Return [X, Y] of the center of cell containing provided text 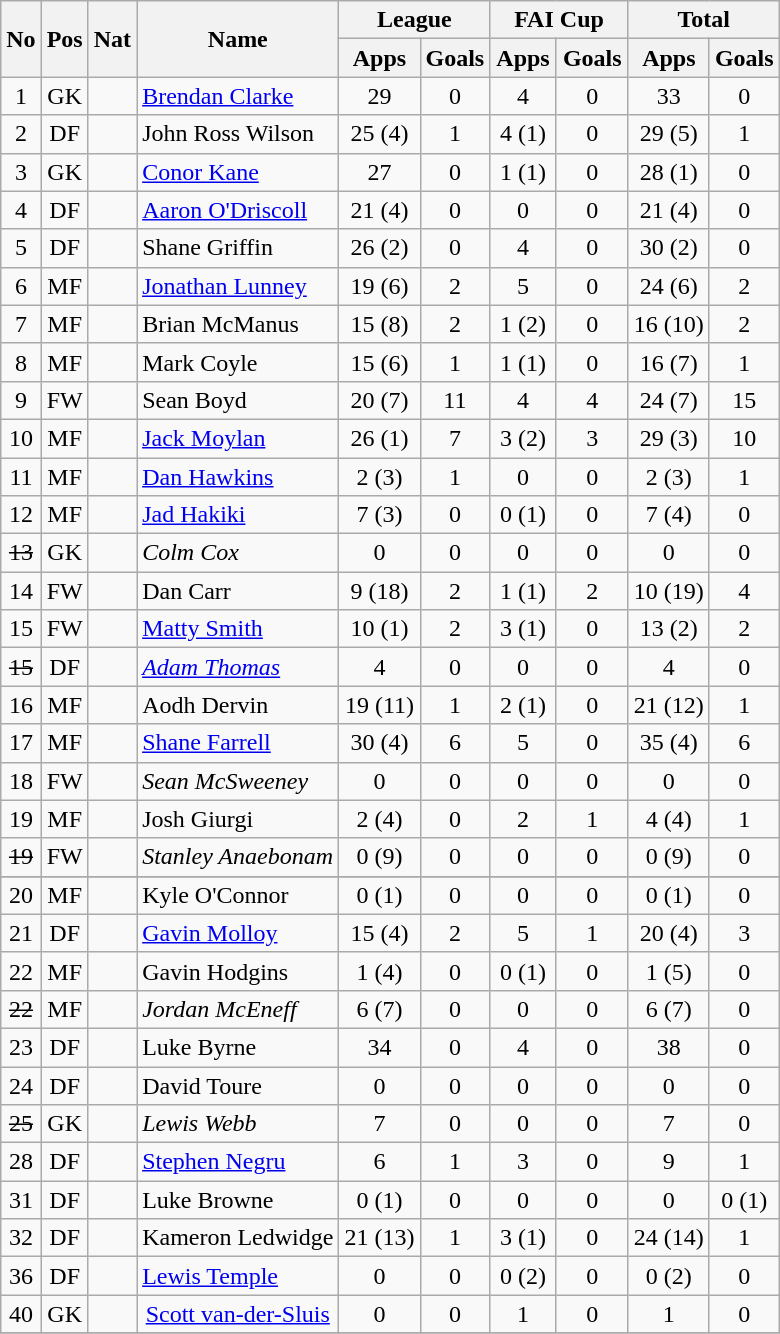
FAI Cup [560, 20]
1 (2) [524, 324]
7 (3) [380, 515]
30 (4) [380, 743]
Shane Griffin [238, 248]
30 (2) [668, 248]
3 (2) [524, 438]
40 [21, 1314]
18 [21, 781]
Dan Carr [238, 591]
Brendan Clarke [238, 96]
Sean McSweeney [238, 781]
27 [380, 172]
19 (6) [380, 286]
Jad Hakiki [238, 515]
Gavin Hodgins [238, 971]
David Toure [238, 1085]
20 (4) [668, 933]
24 [21, 1085]
Name [238, 39]
7 (4) [668, 515]
17 [21, 743]
John Ross Wilson [238, 134]
Kameron Ledwidge [238, 1238]
2 (4) [380, 819]
Aodh Dervin [238, 705]
21 (12) [668, 705]
Brian McManus [238, 324]
Colm Cox [238, 553]
13 [21, 553]
12 [21, 515]
14 [21, 591]
Sean Boyd [238, 400]
15 (4) [380, 933]
Scott van-der-Sluis [238, 1314]
24 (7) [668, 400]
21 (13) [380, 1238]
Nat [112, 39]
Stephen Negru [238, 1162]
28 (1) [668, 172]
29 [380, 96]
26 (2) [380, 248]
33 [668, 96]
Luke Browne [238, 1200]
23 [21, 1047]
Mark Coyle [238, 362]
No [21, 39]
32 [21, 1238]
26 (1) [380, 438]
15 (8) [380, 324]
1 (4) [380, 971]
25 [21, 1124]
24 (6) [668, 286]
4 (4) [668, 819]
Dan Hawkins [238, 477]
Josh Giurgi [238, 819]
9 (18) [380, 591]
36 [21, 1276]
21 [21, 933]
Adam Thomas [238, 667]
20 [21, 895]
8 [21, 362]
29 (3) [668, 438]
29 (5) [668, 134]
Jack Moylan [238, 438]
Pos [64, 39]
Aaron O'Driscoll [238, 210]
2 (1) [524, 705]
16 (10) [668, 324]
25 (4) [380, 134]
Matty Smith [238, 629]
34 [380, 1047]
Gavin Molloy [238, 933]
4 (1) [524, 134]
Lewis Webb [238, 1124]
20 (7) [380, 400]
38 [668, 1047]
35 (4) [668, 743]
10 (1) [380, 629]
Kyle O'Connor [238, 895]
16 (7) [668, 362]
16 [21, 705]
Luke Byrne [238, 1047]
31 [21, 1200]
Jonathan Lunney [238, 286]
Stanley Anaebonam [238, 857]
Lewis Temple [238, 1276]
10 (19) [668, 591]
Total [704, 20]
1 (5) [668, 971]
13 (2) [668, 629]
League [414, 20]
28 [21, 1162]
15 (6) [380, 362]
Conor Kane [238, 172]
24 (14) [668, 1238]
Jordan McEneff [238, 1009]
19 (11) [380, 705]
Shane Farrell [238, 743]
